Determine the [X, Y] coordinate at the center of the cell enclosing the given text.  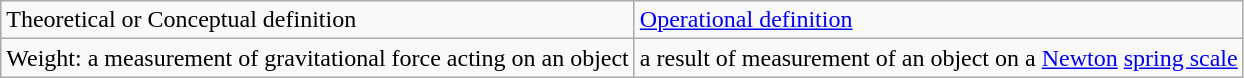
a result of measurement of an object on a Newton spring scale [938, 58]
Weight: a measurement of gravitational force acting on an object [318, 58]
Operational definition [938, 20]
Theoretical or Conceptual definition [318, 20]
